Output the [x, y] coordinate of the center of the cell containing the given text.  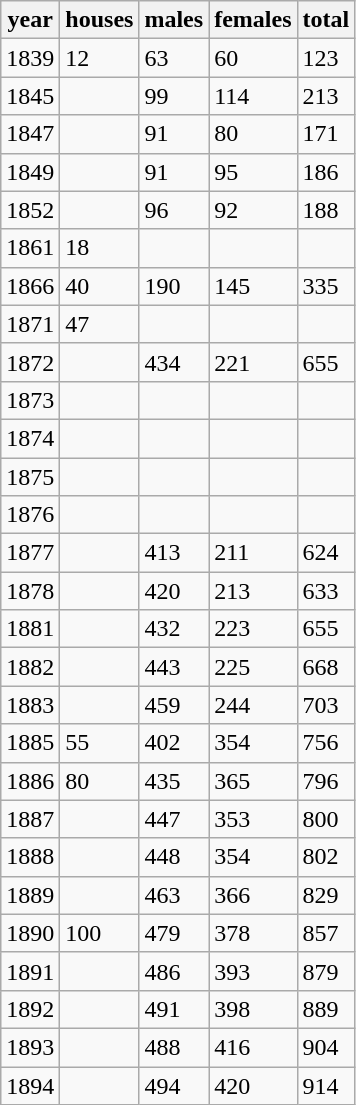
879 [326, 971]
402 [174, 743]
1883 [30, 705]
703 [326, 705]
47 [100, 324]
434 [174, 362]
114 [253, 96]
463 [174, 895]
448 [174, 857]
914 [326, 1085]
1888 [30, 857]
100 [100, 933]
491 [174, 1009]
378 [253, 933]
488 [174, 1047]
1893 [30, 1047]
1849 [30, 172]
1875 [30, 477]
63 [174, 58]
1887 [30, 819]
171 [326, 134]
99 [174, 96]
447 [174, 819]
year [30, 20]
459 [174, 705]
223 [253, 629]
1876 [30, 515]
393 [253, 971]
1885 [30, 743]
633 [326, 591]
1874 [30, 438]
1890 [30, 933]
1892 [30, 1009]
365 [253, 781]
1886 [30, 781]
1872 [30, 362]
829 [326, 895]
413 [174, 553]
females [253, 20]
244 [253, 705]
1891 [30, 971]
1889 [30, 895]
796 [326, 781]
92 [253, 210]
857 [326, 933]
60 [253, 58]
1847 [30, 134]
1881 [30, 629]
225 [253, 667]
756 [326, 743]
479 [174, 933]
889 [326, 1009]
1882 [30, 667]
houses [100, 20]
398 [253, 1009]
1845 [30, 96]
55 [100, 743]
96 [174, 210]
353 [253, 819]
211 [253, 553]
1866 [30, 286]
1852 [30, 210]
1839 [30, 58]
494 [174, 1085]
total [326, 20]
1871 [30, 324]
40 [100, 286]
802 [326, 857]
221 [253, 362]
males [174, 20]
1877 [30, 553]
12 [100, 58]
145 [253, 286]
416 [253, 1047]
123 [326, 58]
486 [174, 971]
1873 [30, 400]
95 [253, 172]
335 [326, 286]
188 [326, 210]
800 [326, 819]
668 [326, 667]
1861 [30, 248]
190 [174, 286]
1878 [30, 591]
624 [326, 553]
186 [326, 172]
435 [174, 781]
904 [326, 1047]
366 [253, 895]
443 [174, 667]
432 [174, 629]
1894 [30, 1085]
18 [100, 248]
